Provide the [x, y] coordinate of the cell's center where the given text is located.  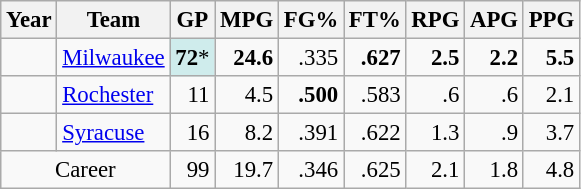
5.5 [551, 58]
FG% [310, 20]
24.6 [247, 58]
Syracuse [114, 133]
Career [86, 170]
.622 [376, 133]
MPG [247, 20]
.500 [310, 95]
.391 [310, 133]
99 [192, 170]
8.2 [247, 133]
.625 [376, 170]
.335 [310, 58]
4.5 [247, 95]
.627 [376, 58]
1.3 [436, 133]
Year [29, 20]
RPG [436, 20]
Team [114, 20]
FT% [376, 20]
72* [192, 58]
16 [192, 133]
1.8 [494, 170]
3.7 [551, 133]
.9 [494, 133]
.583 [376, 95]
2.5 [436, 58]
Rochester [114, 95]
4.8 [551, 170]
19.7 [247, 170]
Milwaukee [114, 58]
APG [494, 20]
11 [192, 95]
PPG [551, 20]
GP [192, 20]
2.2 [494, 58]
.346 [310, 170]
